For the text-containing cell, return its midpoint in [X, Y] coordinate format. 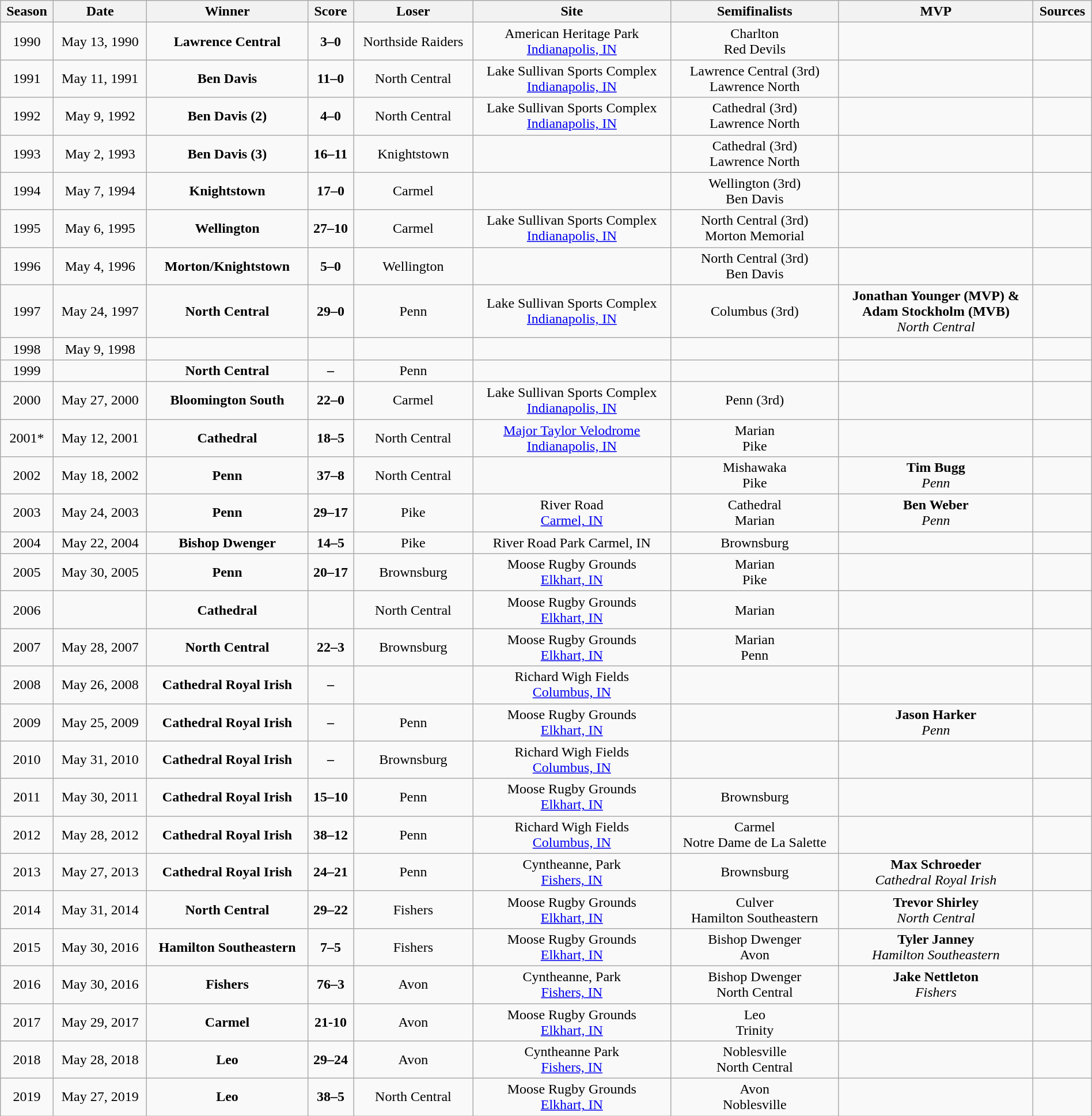
29–24 [331, 1060]
21-10 [331, 1022]
2001* [27, 438]
5–0 [331, 266]
Columbus (3rd) [754, 311]
May 24, 1997 [100, 311]
11–0 [331, 78]
22–3 [331, 648]
May 18, 2002 [100, 476]
May 31, 2010 [100, 759]
Tyler JanneyHamilton Southeastern [935, 947]
Ben WeberPenn [935, 513]
May 6, 1995 [100, 228]
CathedralMarian [754, 513]
29–0 [331, 311]
May 27, 2000 [100, 400]
Score [331, 12]
May 26, 2008 [100, 684]
1990 [27, 41]
May 24, 2003 [100, 513]
Site [571, 12]
Date [100, 12]
Jonathan Younger (MVP) &Adam Stockholm (MVB)North Central [935, 311]
Winner [227, 12]
May 9, 1992 [100, 116]
Ben Davis (2) [227, 116]
May 22, 2004 [100, 543]
2007 [27, 648]
May 28, 2012 [100, 834]
May 9, 1998 [100, 349]
2014 [27, 909]
2012 [27, 834]
2009 [27, 722]
Ben Davis [227, 78]
May 2, 1993 [100, 153]
River RoadCarmel, IN [571, 513]
Bishop Dwenger [227, 543]
4–0 [331, 116]
1997 [27, 311]
River Road Park Carmel, IN [571, 543]
CarmelNotre Dame de La Salette [754, 834]
29–17 [331, 513]
May 27, 2013 [100, 872]
2003 [27, 513]
1991 [27, 78]
1995 [27, 228]
2018 [27, 1060]
2000 [27, 400]
May 28, 2007 [100, 648]
Jake NettletonFishers [935, 984]
2010 [27, 759]
37–8 [331, 476]
Morton/Knightstown [227, 266]
Season [27, 12]
North Central (3rd)Morton Memorial [754, 228]
29–22 [331, 909]
1999 [27, 370]
22–0 [331, 400]
Max SchroederCathedral Royal Irish [935, 872]
May 12, 2001 [100, 438]
76–3 [331, 984]
1993 [27, 153]
1996 [27, 266]
20–17 [331, 573]
2004 [27, 543]
2002 [27, 476]
Lawrence Central (3rd)Lawrence North [754, 78]
LeoTrinity [754, 1022]
NoblesvilleNorth Central [754, 1060]
2016 [27, 984]
MishawakaPike [754, 476]
Penn (3rd) [754, 400]
May 29, 2017 [100, 1022]
CulverHamilton Southeastern [754, 909]
North Central (3rd)Ben Davis [754, 266]
1992 [27, 116]
May 13, 1990 [100, 41]
Hamilton Southeastern [227, 947]
May 27, 2019 [100, 1097]
14–5 [331, 543]
2017 [27, 1022]
15–10 [331, 797]
MVP [935, 12]
2005 [27, 573]
May 31, 2014 [100, 909]
Loser [414, 12]
CharltonRed Devils [754, 41]
Trevor ShirleyNorth Central [935, 909]
Semifinalists [754, 12]
2013 [27, 872]
Bishop DwengerAvon [754, 947]
May 11, 1991 [100, 78]
1998 [27, 349]
May 4, 1996 [100, 266]
18–5 [331, 438]
24–21 [331, 872]
May 7, 1994 [100, 191]
AvonNoblesville [754, 1097]
1994 [27, 191]
27–10 [331, 228]
3–0 [331, 41]
Marian [754, 610]
MarianPenn [754, 648]
Wellington (3rd)Ben Davis [754, 191]
38–5 [331, 1097]
16–11 [331, 153]
May 30, 2011 [100, 797]
Ben Davis (3) [227, 153]
Cyntheanne ParkFishers, IN [571, 1060]
May 30, 2005 [100, 573]
17–0 [331, 191]
Jason HarkerPenn [935, 722]
2006 [27, 610]
American Heritage ParkIndianapolis, IN [571, 41]
2019 [27, 1097]
2011 [27, 797]
Sources [1063, 12]
Bishop DwengerNorth Central [754, 984]
2008 [27, 684]
May 25, 2009 [100, 722]
7–5 [331, 947]
38–12 [331, 834]
Northside Raiders [414, 41]
Tim BuggPenn [935, 476]
Major Taylor VelodromeIndianapolis, IN [571, 438]
Lawrence Central [227, 41]
2015 [27, 947]
May 28, 2018 [100, 1060]
Bloomington South [227, 400]
